Extract the (x, y) coordinate from the center of the cell holding the provided text.  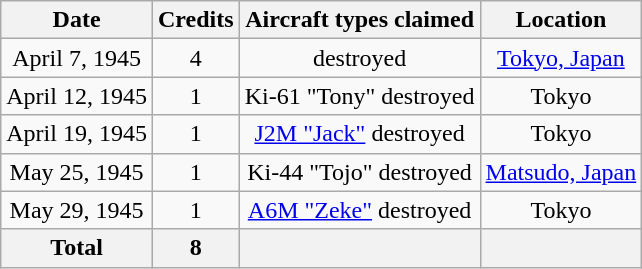
Matsudo, Japan (561, 172)
Date (77, 20)
J2M "Jack" destroyed (360, 134)
8 (196, 248)
Aircraft types claimed (360, 20)
Ki-44 "Tojo" destroyed (360, 172)
destroyed (360, 58)
April 7, 1945 (77, 58)
May 25, 1945 (77, 172)
Location (561, 20)
A6M "Zeke" destroyed (360, 210)
April 12, 1945 (77, 96)
Ki-61 "Tony" destroyed (360, 96)
April 19, 1945 (77, 134)
May 29, 1945 (77, 210)
Tokyo, Japan (561, 58)
Total (77, 248)
Credits (196, 20)
4 (196, 58)
